Return (X, Y) of the center of cell containing provided text 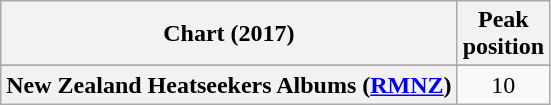
Chart (2017) (229, 34)
New Zealand Heatseekers Albums (RMNZ) (229, 85)
Peak position (503, 34)
10 (503, 85)
